Extract the (x, y) coordinate from the center of the cell holding the provided text.  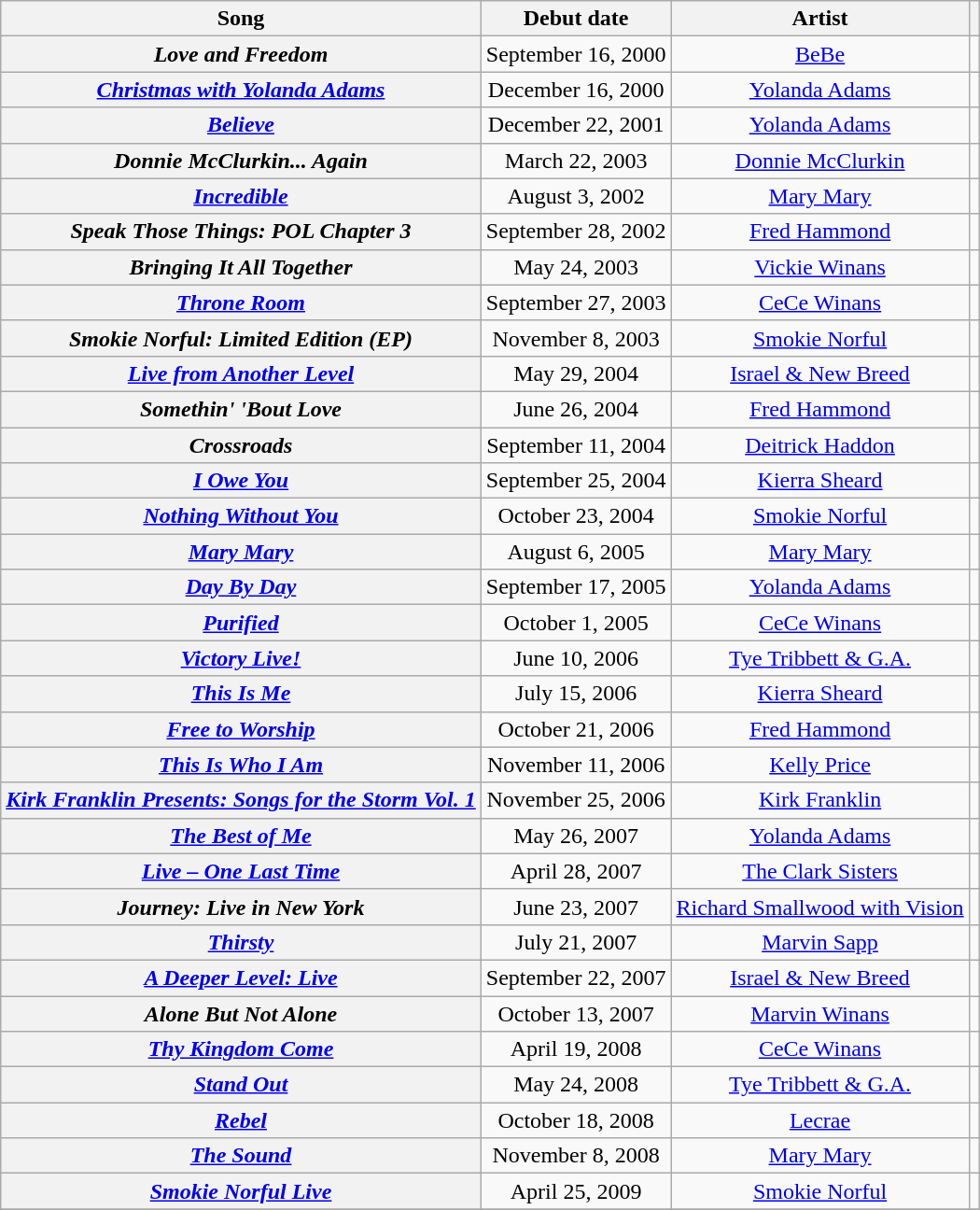
Purified (241, 623)
This Is Who I Am (241, 765)
Alone But Not Alone (241, 1013)
A Deeper Level: Live (241, 978)
Lecrae (819, 1120)
Journey: Live in New York (241, 907)
Deitrick Haddon (819, 445)
October 23, 2004 (576, 516)
Day By Day (241, 587)
The Clark Sisters (819, 871)
June 23, 2007 (576, 907)
July 15, 2006 (576, 694)
Marvin Sapp (819, 942)
Smokie Norful: Limited Edition (EP) (241, 338)
Thirsty (241, 942)
Smokie Norful Live (241, 1191)
Crossroads (241, 445)
Bringing It All Together (241, 267)
November 8, 2008 (576, 1156)
Kirk Franklin Presents: Songs for the Storm Vol. 1 (241, 800)
July 21, 2007 (576, 942)
May 24, 2008 (576, 1085)
Live from Another Level (241, 373)
September 22, 2007 (576, 978)
Christmas with Yolanda Adams (241, 90)
November 8, 2003 (576, 338)
August 3, 2002 (576, 196)
Nothing Without You (241, 516)
March 22, 2003 (576, 161)
September 28, 2002 (576, 232)
Donnie McClurkin (819, 161)
Donnie McClurkin... Again (241, 161)
Throne Room (241, 302)
October 13, 2007 (576, 1013)
October 18, 2008 (576, 1120)
September 11, 2004 (576, 445)
Artist (819, 19)
The Best of Me (241, 836)
Song (241, 19)
May 26, 2007 (576, 836)
October 1, 2005 (576, 623)
October 21, 2006 (576, 729)
December 16, 2000 (576, 90)
May 24, 2003 (576, 267)
I Owe You (241, 481)
June 10, 2006 (576, 658)
Debut date (576, 19)
Marvin Winans (819, 1013)
Incredible (241, 196)
April 28, 2007 (576, 871)
Thy Kingdom Come (241, 1049)
Somethin' 'Bout Love (241, 409)
September 27, 2003 (576, 302)
Believe (241, 125)
December 22, 2001 (576, 125)
June 26, 2004 (576, 409)
April 19, 2008 (576, 1049)
BeBe (819, 54)
Live – One Last Time (241, 871)
Vickie Winans (819, 267)
August 6, 2005 (576, 552)
Richard Smallwood with Vision (819, 907)
September 17, 2005 (576, 587)
September 25, 2004 (576, 481)
Rebel (241, 1120)
May 29, 2004 (576, 373)
This Is Me (241, 694)
Speak Those Things: POL Chapter 3 (241, 232)
November 25, 2006 (576, 800)
Free to Worship (241, 729)
Kirk Franklin (819, 800)
Kelly Price (819, 765)
Love and Freedom (241, 54)
September 16, 2000 (576, 54)
Victory Live! (241, 658)
April 25, 2009 (576, 1191)
November 11, 2006 (576, 765)
The Sound (241, 1156)
Stand Out (241, 1085)
